Find where the given text appears and provide that cell's center as [x, y] coordinate. 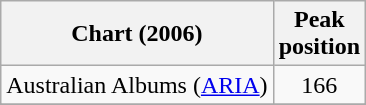
Peakposition [319, 34]
Australian Albums (ARIA) [137, 85]
166 [319, 85]
Chart (2006) [137, 34]
